Find where the given text appears and provide that cell's center as (X, Y) coordinate. 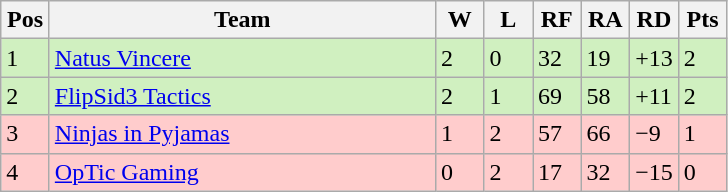
17 (556, 172)
RA (606, 20)
4 (26, 172)
58 (606, 96)
3 (26, 134)
19 (606, 58)
−15 (654, 172)
OpTic Gaming (242, 172)
Ninjas in Pyjamas (242, 134)
66 (606, 134)
L (508, 20)
W (460, 20)
Pts (702, 20)
Team (242, 20)
Pos (26, 20)
−9 (654, 134)
+13 (654, 58)
Natus Vincere (242, 58)
FlipSid3 Tactics (242, 96)
RF (556, 20)
+11 (654, 96)
RD (654, 20)
57 (556, 134)
69 (556, 96)
